Capture the cell that displays the provided text and extract its [x, y] central coordinate. 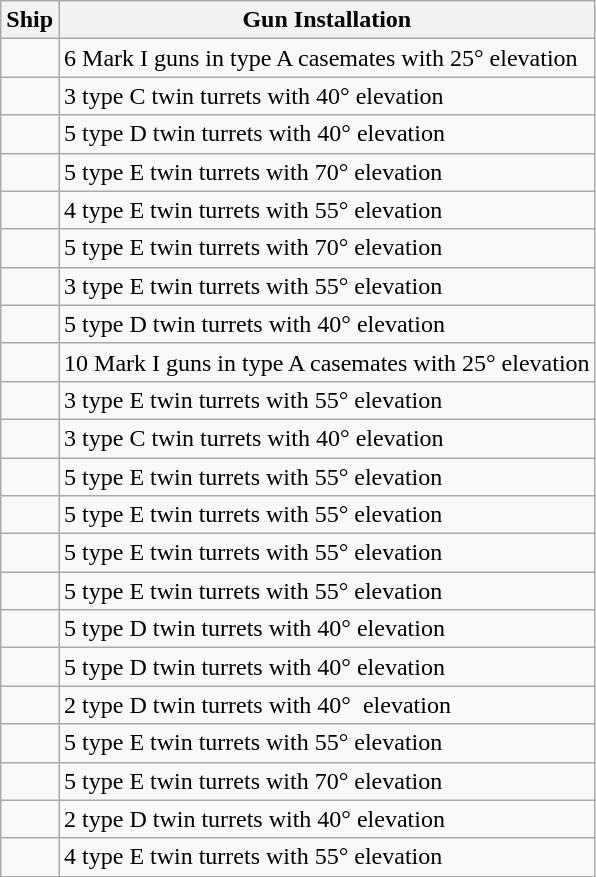
6 Mark I guns in type A casemates with 25° elevation [328, 58]
Gun Installation [328, 20]
Ship [30, 20]
10 Mark I guns in type A casemates with 25° elevation [328, 362]
